Return (X, Y) of the center of cell containing provided text 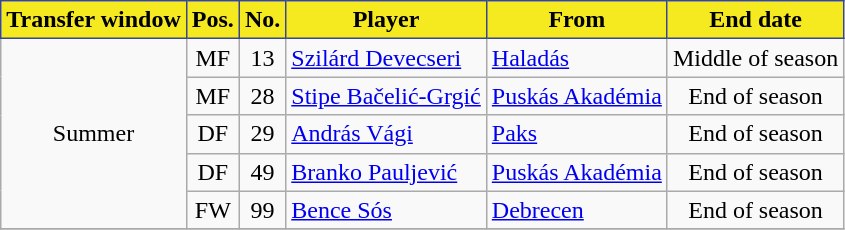
Player (386, 20)
13 (262, 58)
Haladás (576, 58)
Summer (94, 134)
Transfer window (94, 20)
Stipe Bačelić-Grgić (386, 96)
49 (262, 172)
From (576, 20)
Pos. (212, 20)
Paks (576, 134)
End date (755, 20)
FW (212, 210)
Bence Sós (386, 210)
29 (262, 134)
Middle of season (755, 58)
András Vági (386, 134)
99 (262, 210)
Debrecen (576, 210)
28 (262, 96)
Branko Pauljević (386, 172)
No. (262, 20)
Szilárd Devecseri (386, 58)
